Scan for the cell matching the given text and deliver its (X, Y) coordinate at center. 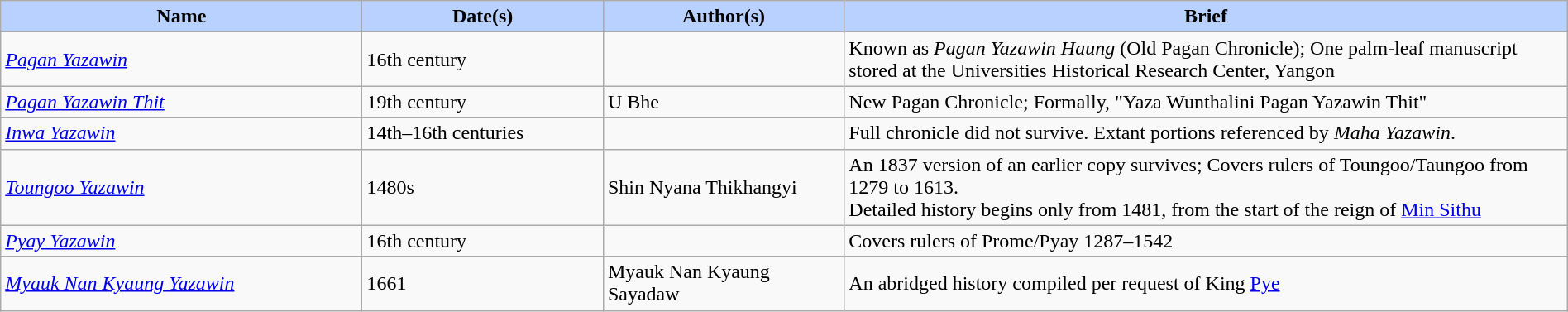
Myauk Nan Kyaung Sayadaw (723, 283)
Pyay Yazawin (182, 241)
Brief (1206, 17)
An abridged history compiled per request of King Pye (1206, 283)
Pagan Yazawin (182, 60)
Inwa Yazawin (182, 133)
Author(s) (723, 17)
Known as Pagan Yazawin Haung (Old Pagan Chronicle); One palm-leaf manuscript stored at the Universities Historical Research Center, Yangon (1206, 60)
Shin Nyana Thikhangyi (723, 187)
Covers rulers of Prome/Pyay 1287–1542 (1206, 241)
Name (182, 17)
Date(s) (483, 17)
Pagan Yazawin Thit (182, 102)
Myauk Nan Kyaung Yazawin (182, 283)
U Bhe (723, 102)
1480s (483, 187)
19th century (483, 102)
14th–16th centuries (483, 133)
Full chronicle did not survive. Extant portions referenced by Maha Yazawin. (1206, 133)
New Pagan Chronicle; Formally, "Yaza Wunthalini Pagan Yazawin Thit" (1206, 102)
Toungoo Yazawin (182, 187)
1661 (483, 283)
